Return (x, y) of the center of cell containing provided text 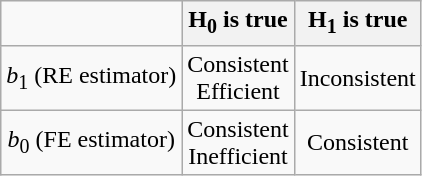
H1 is true (358, 23)
Consistent Efficient (238, 78)
Inconsistent (358, 78)
b0 (FE estimator) (92, 142)
b1 (RE estimator) (92, 78)
Consistent Inefficient (238, 142)
H0 is true (238, 23)
Consistent (358, 142)
